From the cell containing the given text, extract its center point as (X, Y) coordinate. 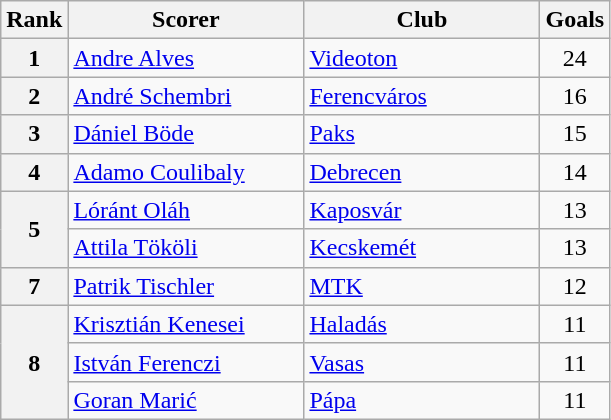
1 (34, 58)
Dániel Böde (186, 134)
5 (34, 229)
André Schembri (186, 96)
Pápa (422, 400)
Scorer (186, 20)
Adamo Coulibaly (186, 172)
Rank (34, 20)
István Ferenczi (186, 362)
Vasas (422, 362)
Lóránt Oláh (186, 210)
Club (422, 20)
3 (34, 134)
Videoton (422, 58)
Haladás (422, 324)
Goran Marić (186, 400)
8 (34, 362)
16 (575, 96)
Kecskemét (422, 248)
12 (575, 286)
2 (34, 96)
Debrecen (422, 172)
Ferencváros (422, 96)
Kaposvár (422, 210)
Krisztián Kenesei (186, 324)
15 (575, 134)
Patrik Tischler (186, 286)
24 (575, 58)
Paks (422, 134)
Andre Alves (186, 58)
4 (34, 172)
Goals (575, 20)
MTK (422, 286)
7 (34, 286)
14 (575, 172)
Attila Tököli (186, 248)
